Scan for the cell matching the given text and deliver its (X, Y) coordinate at center. 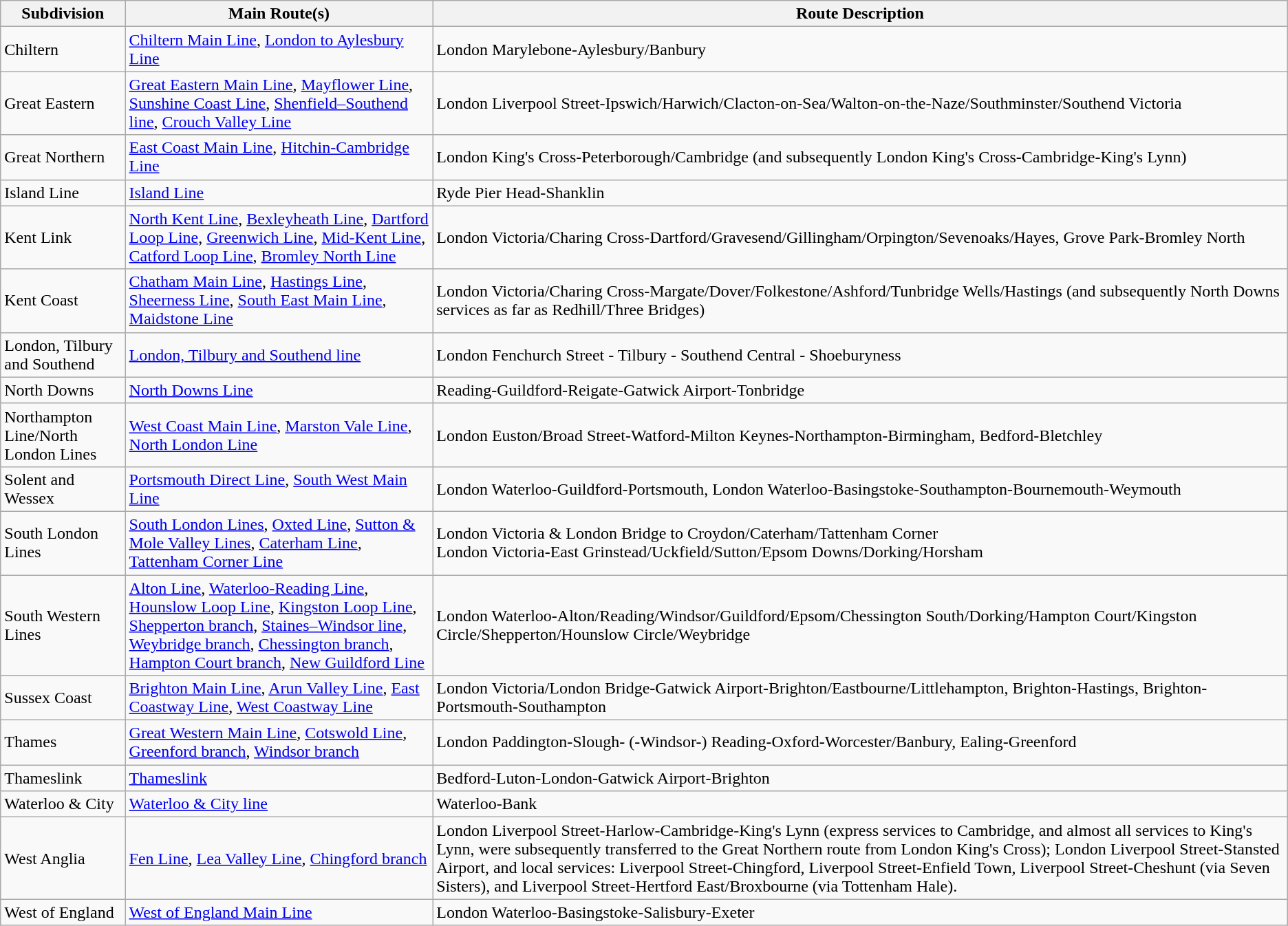
East Coast Main Line, Hitchin-Cambridge Line (279, 157)
Sussex Coast (63, 698)
Great Eastern Main Line, Mayflower Line, Sunshine Coast Line, Shenfield–Southend line, Crouch Valley Line (279, 103)
Route Description (860, 14)
Bedford-Luton-London-Gatwick Airport-Brighton (860, 778)
London, Tilbury and Southend (63, 355)
London Waterloo-Alton/Reading/Windsor/Guildford/Epsom/Chessington South/Dorking/Hampton Court/Kingston Circle/Shepperton/Hounslow Circle/Weybridge (860, 625)
London Marylebone-Aylesbury/Banbury (860, 50)
Kent Link (63, 237)
Brighton Main Line, Arun Valley Line, East Coastway Line, West Coastway Line (279, 698)
Great Eastern (63, 103)
South Western Lines (63, 625)
Waterloo & City (63, 804)
Waterloo & City line (279, 804)
Northampton Line/North London Lines (63, 435)
London King's Cross-Peterborough/Cambridge (and subsequently London King's Cross-Cambridge-King's Lynn) (860, 157)
London Fenchurch Street - Tilbury - Southend Central - Shoeburyness (860, 355)
Great Western Main Line, Cotswold Line, Greenford branch, Windsor branch (279, 743)
West Coast Main Line, Marston Vale Line, North London Line (279, 435)
Solent and Wessex (63, 488)
West of England Main Line (279, 912)
Fen Line, Lea Valley Line, Chingford branch (279, 859)
London Euston/Broad Street-Watford-Milton Keynes-Northampton-Birmingham, Bedford-Bletchley (860, 435)
London Waterloo-Guildford-Portsmouth, London Waterloo-Basingstoke-Southampton-Bournemouth-Weymouth (860, 488)
West of England (63, 912)
Thames (63, 743)
Chatham Main Line, Hastings Line, Sheerness Line, South East Main Line, Maidstone Line (279, 301)
London Waterloo-Basingstoke-Salisbury-Exeter (860, 912)
Portsmouth Direct Line, South West Main Line (279, 488)
London Liverpool Street-Ipswich/Harwich/Clacton-on-Sea/Walton-on-the-Naze/Southminster/Southend Victoria (860, 103)
Kent Coast (63, 301)
London Victoria & London Bridge to Croydon/Caterham/Tattenham CornerLondon Victoria-East Grinstead/Uckfield/Sutton/Epsom Downs/Dorking/Horsham (860, 543)
South London Lines (63, 543)
Chiltern Main Line, London to Aylesbury Line (279, 50)
Subdivision (63, 14)
London Victoria/Charing Cross-Dartford/Gravesend/Gillingham/Orpington/Sevenoaks/Hayes, Grove Park-Bromley North (860, 237)
Reading-Guildford-Reigate-Gatwick Airport-Tonbridge (860, 390)
Chiltern (63, 50)
Main Route(s) (279, 14)
North Kent Line, Bexleyheath Line, Dartford Loop Line, Greenwich Line, Mid-Kent Line, Catford Loop Line, Bromley North Line (279, 237)
London Paddington-Slough- (-Windsor-) Reading-Oxford-Worcester/Banbury, Ealing-Greenford (860, 743)
London Victoria/London Bridge-Gatwick Airport-Brighton/Eastbourne/Littlehampton, Brighton-Hastings, Brighton-Portsmouth-Southampton (860, 698)
Ryde Pier Head-Shanklin (860, 193)
South London Lines, Oxted Line, Sutton & Mole Valley Lines, Caterham Line, Tattenham Corner Line (279, 543)
Waterloo-Bank (860, 804)
North Downs Line (279, 390)
Great Northern (63, 157)
North Downs (63, 390)
West Anglia (63, 859)
London, Tilbury and Southend line (279, 355)
